Extract the [X, Y] coordinate from the center of the cell holding the provided text.  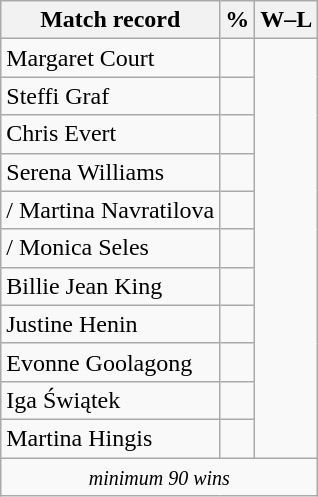
Evonne Goolagong [110, 362]
W–L [286, 20]
Match record [110, 20]
Justine Henin [110, 324]
Chris Evert [110, 134]
minimum 90 wins [160, 477]
Steffi Graf [110, 96]
% [238, 20]
/ Martina Navratilova [110, 210]
Margaret Court [110, 58]
Billie Jean King [110, 286]
Martina Hingis [110, 438]
/ Monica Seles [110, 248]
Iga Świątek [110, 400]
Serena Williams [110, 172]
